For the text-containing cell, return its midpoint in [x, y] coordinate format. 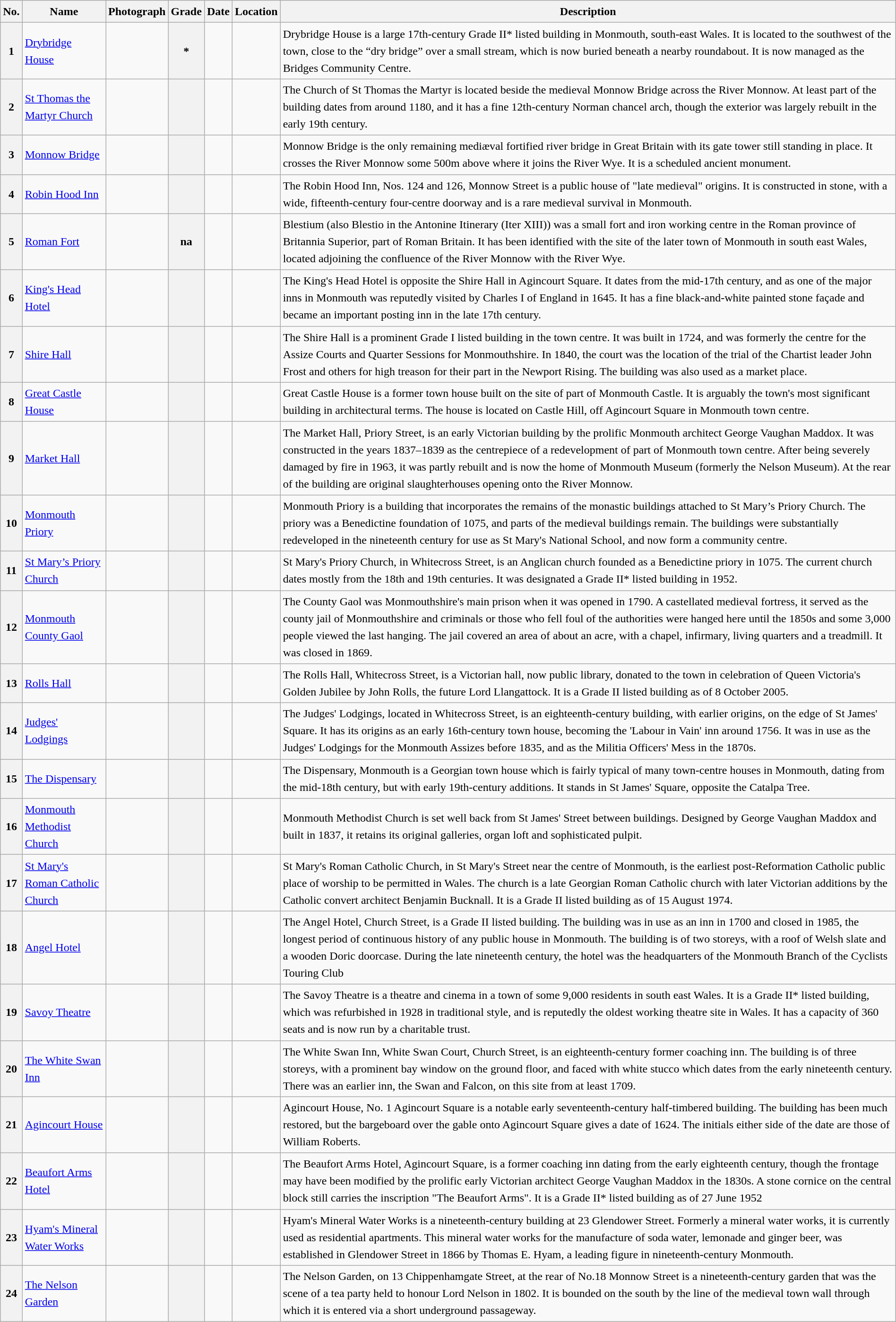
Rolls Hall [64, 683]
King's Head Hotel [64, 298]
10 [11, 523]
21 [11, 1125]
Grade [186, 11]
Angel Hotel [64, 948]
24 [11, 1294]
Monmouth County Gaol [64, 627]
St Mary's Roman Catholic Church [64, 883]
14 [11, 731]
7 [11, 354]
St Thomas the Martyr Church [64, 107]
16 [11, 827]
4 [11, 194]
Drybridge House [64, 51]
23 [11, 1237]
Monmouth Priory [64, 523]
The Dispensary [64, 779]
18 [11, 948]
11 [11, 571]
15 [11, 779]
Savoy Theatre [64, 1012]
19 [11, 1012]
Name [64, 11]
The Nelson Garden [64, 1294]
Market Hall [64, 458]
No. [11, 11]
Shire Hall [64, 354]
12 [11, 627]
Great Castle House [64, 402]
na [186, 242]
2 [11, 107]
Description [588, 11]
Hyam's Mineral Water Works [64, 1237]
Roman Fort [64, 242]
1 [11, 51]
Robin Hood Inn [64, 194]
6 [11, 298]
Judges' Lodgings [64, 731]
St Mary’s Priory Church [64, 571]
Beaufort Arms Hotel [64, 1181]
Monmouth Methodist Church [64, 827]
Monnow Bridge [64, 155]
5 [11, 242]
Location [256, 11]
17 [11, 883]
The White Swan Inn [64, 1069]
Agincourt House [64, 1125]
3 [11, 155]
22 [11, 1181]
Photograph [137, 11]
9 [11, 458]
* [186, 51]
20 [11, 1069]
13 [11, 683]
8 [11, 402]
Date [218, 11]
